Provide the (X, Y) coordinate of the cell's center where the given text is located.  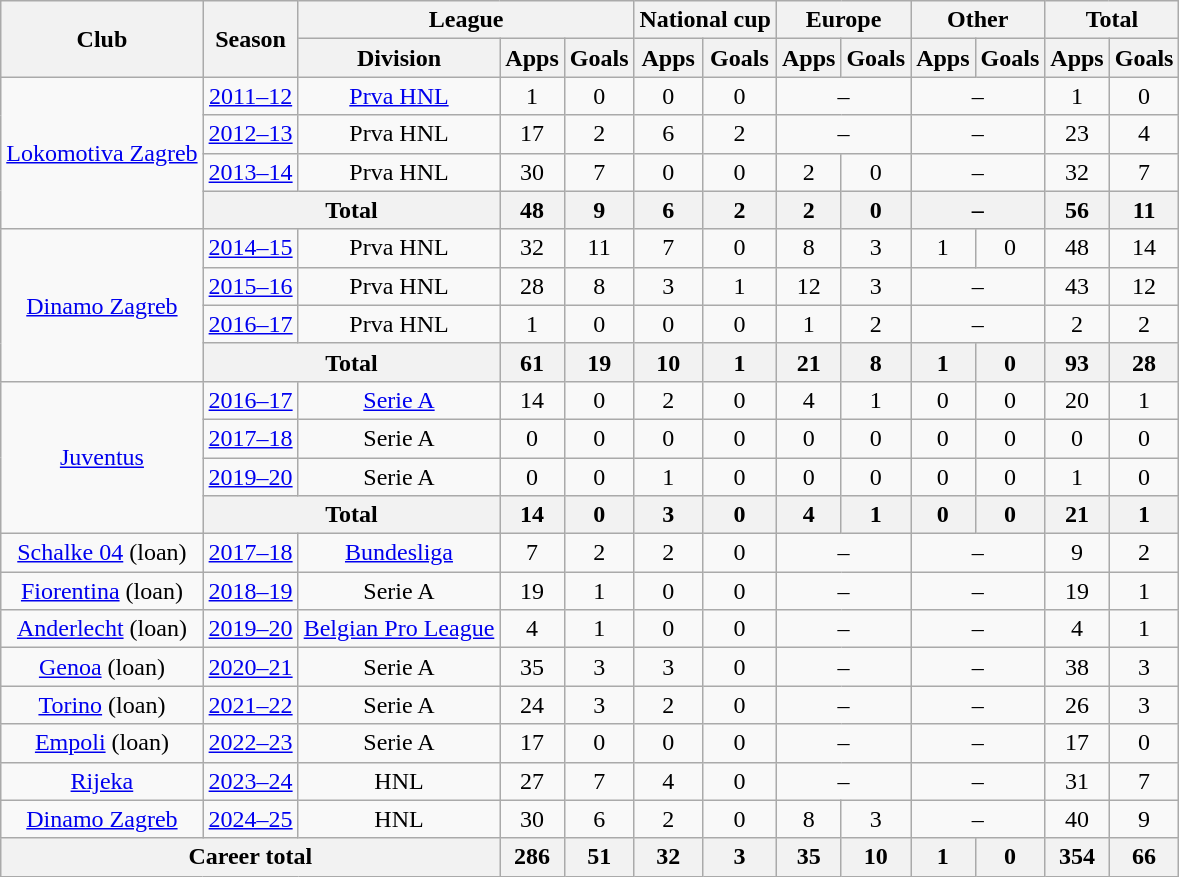
38 (1077, 667)
2023–24 (250, 781)
Division (399, 58)
Career total (250, 857)
2021–22 (250, 705)
Lokomotiva Zagreb (102, 153)
Fiorentina (loan) (102, 591)
Other (978, 20)
Belgian Pro League (399, 629)
Juventus (102, 457)
61 (532, 362)
66 (1144, 857)
31 (1077, 781)
93 (1077, 362)
2011–12 (250, 96)
2024–25 (250, 819)
27 (532, 781)
24 (532, 705)
23 (1077, 134)
2015–16 (250, 286)
2020–21 (250, 667)
2014–15 (250, 248)
2018–19 (250, 591)
2022–23 (250, 743)
51 (599, 857)
Europe (843, 20)
26 (1077, 705)
Torino (loan) (102, 705)
Season (250, 39)
Anderlecht (loan) (102, 629)
League (466, 20)
354 (1077, 857)
Schalke 04 (loan) (102, 553)
286 (532, 857)
2013–14 (250, 172)
Empoli (loan) (102, 743)
2012–13 (250, 134)
40 (1077, 819)
Genoa (loan) (102, 667)
20 (1077, 400)
56 (1077, 210)
43 (1077, 286)
National cup (705, 20)
Rijeka (102, 781)
Club (102, 39)
Bundesliga (399, 553)
